Locate the cell with the specified text and output its [x, y] center coordinate. 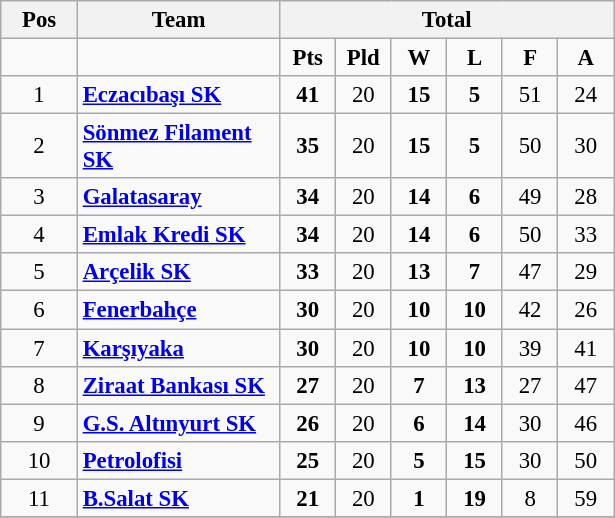
39 [530, 348]
42 [530, 310]
Ziraat Bankası SK [178, 385]
24 [586, 95]
49 [530, 197]
3 [40, 197]
Emlak Kredi SK [178, 235]
9 [40, 423]
Sönmez Filament SK [178, 146]
W [419, 58]
29 [586, 273]
11 [40, 498]
4 [40, 235]
Eczacıbaşı SK [178, 95]
19 [475, 498]
Pld [364, 58]
Arçelik SK [178, 273]
Total [447, 20]
Karşıyaka [178, 348]
Pts [308, 58]
Team [178, 20]
Petrolofisi [178, 460]
Pos [40, 20]
46 [586, 423]
28 [586, 197]
51 [530, 95]
35 [308, 146]
Fenerbahçe [178, 310]
F [530, 58]
Galatasaray [178, 197]
59 [586, 498]
21 [308, 498]
L [475, 58]
25 [308, 460]
2 [40, 146]
B.Salat SK [178, 498]
A [586, 58]
G.S. Altınyurt SK [178, 423]
